From the cell containing the given text, extract its center point as (x, y) coordinate. 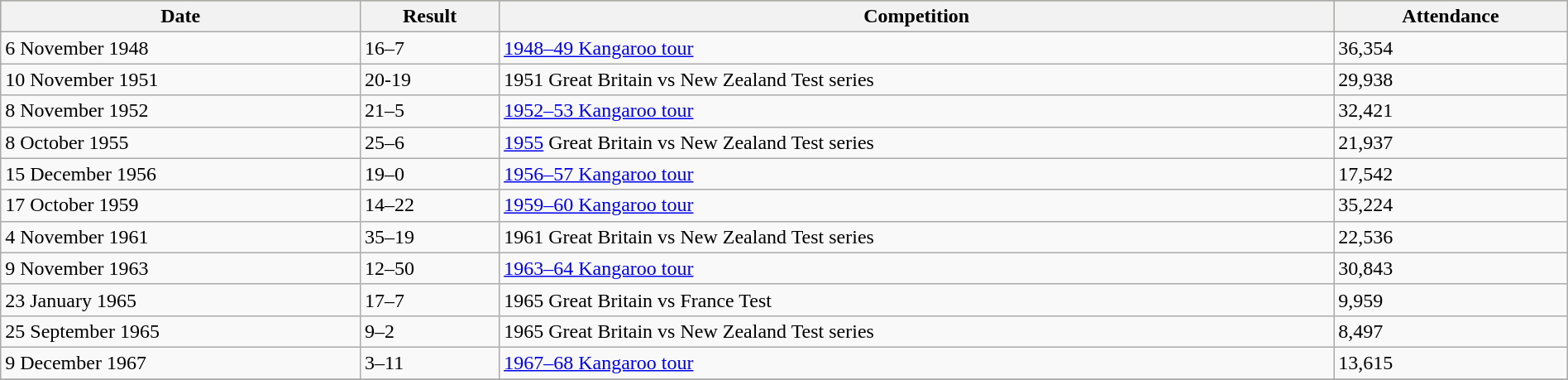
8 October 1955 (180, 142)
16–7 (430, 48)
Attendance (1451, 17)
17,542 (1451, 174)
14–22 (430, 205)
Result (430, 17)
32,421 (1451, 111)
6 November 1948 (180, 48)
1951 Great Britain vs New Zealand Test series (916, 79)
1967–68 Kangaroo tour (916, 363)
9 November 1963 (180, 268)
12–50 (430, 268)
1952–53 Kangaroo tour (916, 111)
35,224 (1451, 205)
8,497 (1451, 331)
21–5 (430, 111)
35–19 (430, 237)
19–0 (430, 174)
9 December 1967 (180, 363)
8 November 1952 (180, 111)
17 October 1959 (180, 205)
3–11 (430, 363)
Competition (916, 17)
10 November 1951 (180, 79)
21,937 (1451, 142)
4 November 1961 (180, 237)
1963–64 Kangaroo tour (916, 268)
25–6 (430, 142)
36,354 (1451, 48)
13,615 (1451, 363)
20-19 (430, 79)
15 December 1956 (180, 174)
1948–49 Kangaroo tour (916, 48)
9,959 (1451, 300)
23 January 1965 (180, 300)
9–2 (430, 331)
29,938 (1451, 79)
1959–60 Kangaroo tour (916, 205)
1965 Great Britain vs New Zealand Test series (916, 331)
30,843 (1451, 268)
17–7 (430, 300)
1965 Great Britain vs France Test (916, 300)
1955 Great Britain vs New Zealand Test series (916, 142)
Date (180, 17)
22,536 (1451, 237)
1956–57 Kangaroo tour (916, 174)
25 September 1965 (180, 331)
1961 Great Britain vs New Zealand Test series (916, 237)
